Provide the [x, y] coordinate of the cell's center where the given text is located.  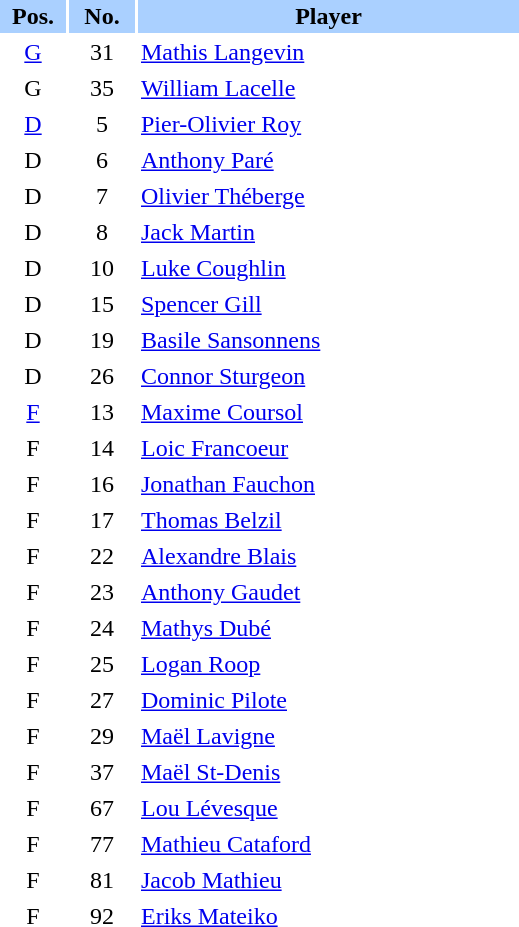
Jacob Mathieu [328, 880]
15 [102, 304]
Pier-Olivier Roy [328, 124]
17 [102, 520]
27 [102, 700]
25 [102, 664]
Maxime Coursol [328, 412]
Jack Martin [328, 232]
Maël Lavigne [328, 736]
Anthony Gaudet [328, 592]
67 [102, 808]
William Lacelle [328, 88]
8 [102, 232]
Basile Sansonnens [328, 340]
Logan Roop [328, 664]
10 [102, 268]
26 [102, 376]
Jonathan Fauchon [328, 484]
6 [102, 160]
29 [102, 736]
Lou Lévesque [328, 808]
35 [102, 88]
77 [102, 844]
14 [102, 448]
Alexandre Blais [328, 556]
Spencer Gill [328, 304]
Player [328, 16]
31 [102, 52]
19 [102, 340]
Mathieu Cataford [328, 844]
37 [102, 772]
Thomas Belzil [328, 520]
13 [102, 412]
Luke Coughlin [328, 268]
5 [102, 124]
Pos. [33, 16]
Mathis Langevin [328, 52]
Olivier Théberge [328, 196]
23 [102, 592]
22 [102, 556]
Loic Francoeur [328, 448]
Dominic Pilote [328, 700]
Connor Sturgeon [328, 376]
7 [102, 196]
No. [102, 16]
24 [102, 628]
16 [102, 484]
Maël St-Denis [328, 772]
Mathys Dubé [328, 628]
81 [102, 880]
Anthony Paré [328, 160]
